From the cell containing the given text, extract its center point as [X, Y] coordinate. 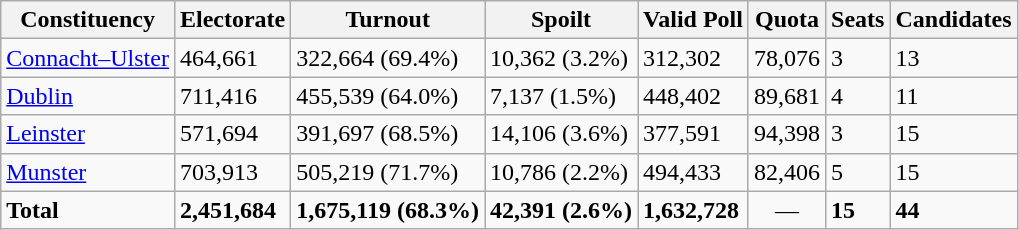
89,681 [786, 96]
494,433 [694, 172]
377,591 [694, 134]
Seats [858, 20]
322,664 (69.4%) [388, 58]
Turnout [388, 20]
Electorate [232, 20]
Quota [786, 20]
Candidates [954, 20]
1,632,728 [694, 210]
571,694 [232, 134]
312,302 [694, 58]
Connacht–Ulster [88, 58]
Dublin [88, 96]
42,391 (2.6%) [562, 210]
Total [88, 210]
4 [858, 96]
703,913 [232, 172]
455,539 (64.0%) [388, 96]
Constituency [88, 20]
10,362 (3.2%) [562, 58]
11 [954, 96]
94,398 [786, 134]
391,697 (68.5%) [388, 134]
— [786, 210]
7,137 (1.5%) [562, 96]
Munster [88, 172]
464,661 [232, 58]
13 [954, 58]
2,451,684 [232, 210]
Leinster [88, 134]
Spoilt [562, 20]
Valid Poll [694, 20]
10,786 (2.2%) [562, 172]
78,076 [786, 58]
5 [858, 172]
448,402 [694, 96]
82,406 [786, 172]
14,106 (3.6%) [562, 134]
1,675,119 (68.3%) [388, 210]
711,416 [232, 96]
505,219 (71.7%) [388, 172]
44 [954, 210]
